Find where the given text appears and provide that cell's center as [X, Y] coordinate. 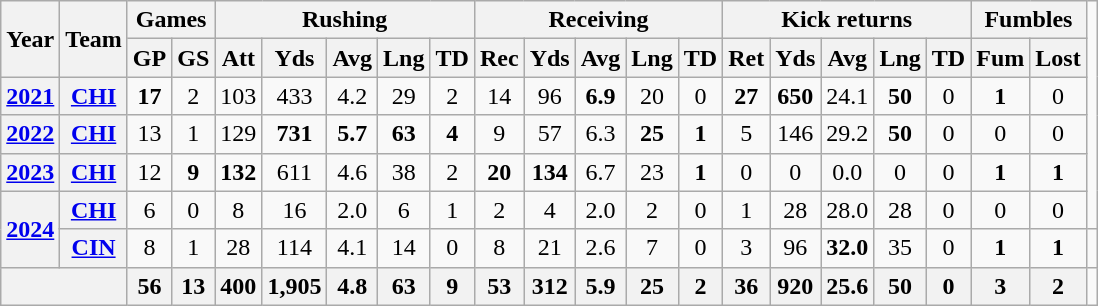
29.2 [848, 134]
16 [294, 210]
920 [796, 286]
29 [404, 96]
Kick returns [847, 20]
134 [550, 172]
103 [238, 96]
Rushing [345, 20]
7 [652, 248]
611 [294, 172]
2.6 [600, 248]
132 [238, 172]
25.6 [848, 286]
Rec [499, 58]
731 [294, 134]
4.2 [352, 96]
Fum [1000, 58]
6.9 [600, 96]
36 [746, 286]
Year [30, 39]
Lost [1058, 58]
5 [746, 134]
4.1 [352, 248]
24.1 [848, 96]
312 [550, 286]
Games [170, 20]
Team [94, 39]
GP [149, 58]
6.7 [600, 172]
12 [149, 172]
0.0 [848, 172]
27 [746, 96]
38 [404, 172]
2024 [30, 229]
650 [796, 96]
4.6 [352, 172]
400 [238, 286]
114 [294, 248]
21 [550, 248]
1,905 [294, 286]
Receiving [598, 20]
35 [900, 248]
17 [149, 96]
CIN [94, 248]
53 [499, 286]
146 [796, 134]
GS [194, 58]
6.3 [600, 134]
2022 [30, 134]
4.8 [352, 286]
5.9 [600, 286]
5.7 [352, 134]
Ret [746, 58]
433 [294, 96]
57 [550, 134]
56 [149, 286]
129 [238, 134]
2023 [30, 172]
28.0 [848, 210]
Fumbles [1028, 20]
23 [652, 172]
2021 [30, 96]
Att [238, 58]
32.0 [848, 248]
